Return (x, y) of the center of cell containing provided text 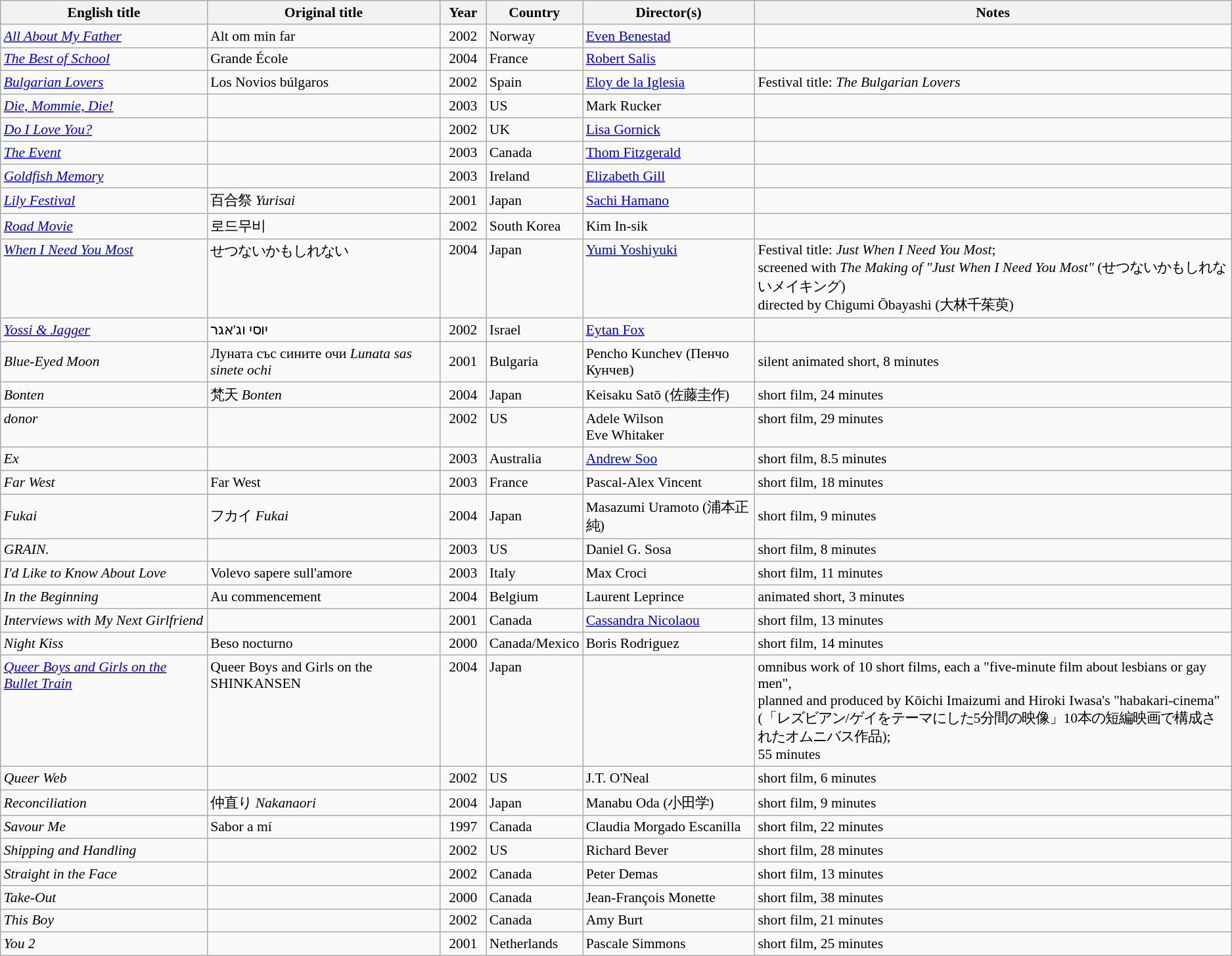
Blue-Eyed Moon (104, 361)
Original title (323, 12)
せつないかもしれない (323, 279)
Laurent Leprince (669, 597)
Lisa Gornick (669, 129)
The Event (104, 153)
Los Novios búlgaros (323, 83)
Bonten (104, 394)
short film, 6 minutes (992, 779)
Ex (104, 459)
Volevo sapere sull'amore (323, 574)
フカイ Fukai (323, 516)
Canada/Mexico (535, 644)
יוסי וג'אגר (323, 330)
Fukai (104, 516)
UK (535, 129)
You 2 (104, 944)
Eytan Fox (669, 330)
Yossi & Jagger (104, 330)
Elizabeth Gill (669, 177)
Pascale Simmons (669, 944)
Boris Rodriguez (669, 644)
short film, 8 minutes (992, 550)
Spain (535, 83)
Manabu Oda (小田学) (669, 803)
Die, Mommie, Die! (104, 106)
Pascal-Alex Vincent (669, 483)
Ireland (535, 177)
Pencho Kunchev (Пенчо Кунчев) (669, 361)
Queer Boys and Girls on the SHINKANSEN (323, 711)
Italy (535, 574)
Notes (992, 12)
J.T. O'Neal (669, 779)
Sachi Hamano (669, 201)
short film, 25 minutes (992, 944)
short film, 14 minutes (992, 644)
short film, 21 minutes (992, 921)
Director(s) (669, 12)
short film, 11 minutes (992, 574)
로드무비 (323, 226)
Do I Love You? (104, 129)
short film, 24 minutes (992, 394)
Peter Demas (669, 874)
short film, 8.5 minutes (992, 459)
Mark Rucker (669, 106)
Shipping and Handling (104, 851)
Country (535, 12)
Bulgaria (535, 361)
Norway (535, 36)
Bulgarian Lovers (104, 83)
Lily Festival (104, 201)
English title (104, 12)
Max Croci (669, 574)
Festival title: The Bulgarian Lovers (992, 83)
short film, 18 minutes (992, 483)
Take-Out (104, 898)
Netherlands (535, 944)
Queer Web (104, 779)
In the Beginning (104, 597)
silent animated short, 8 minutes (992, 361)
Луната със сините очи Lunata sas sinete ochi (323, 361)
I'd Like to Know About Love (104, 574)
Adele Wilson Eve Whitaker (669, 427)
梵天 Bonten (323, 394)
Amy Burt (669, 921)
Queer Boys and Girls on the Bullet Train (104, 711)
Masazumi Uramoto (浦本正純) (669, 516)
Even Benestad (669, 36)
animated short, 3 minutes (992, 597)
donor (104, 427)
Goldfish Memory (104, 177)
Keisaku Satō (佐藤圭作) (669, 394)
South Korea (535, 226)
Interviews with My Next Girlfriend (104, 620)
Year (463, 12)
Robert Salis (669, 59)
Sabor a mí (323, 827)
Australia (535, 459)
short film, 29 minutes (992, 427)
Thom Fitzgerald (669, 153)
Cassandra Nicolaou (669, 620)
仲直り Nakanaori (323, 803)
When I Need You Most (104, 279)
百合祭 Yurisai (323, 201)
Claudia Morgado Escanilla (669, 827)
Beso nocturno (323, 644)
Richard Bever (669, 851)
GRAIN. (104, 550)
Road Movie (104, 226)
Grande École (323, 59)
Jean-François Monette (669, 898)
Kim In-sik (669, 226)
Eloy de la Iglesia (669, 83)
short film, 38 minutes (992, 898)
Belgium (535, 597)
The Best of School (104, 59)
Savour Me (104, 827)
Night Kiss (104, 644)
Alt om min far (323, 36)
Daniel G. Sosa (669, 550)
Straight in the Face (104, 874)
Yumi Yoshiyuki (669, 279)
Israel (535, 330)
This Boy (104, 921)
All About My Father (104, 36)
Au commencement (323, 597)
short film, 22 minutes (992, 827)
Reconciliation (104, 803)
1997 (463, 827)
short film, 28 minutes (992, 851)
Andrew Soo (669, 459)
